Determine the (X, Y) coordinate at the center of the cell enclosing the given text.  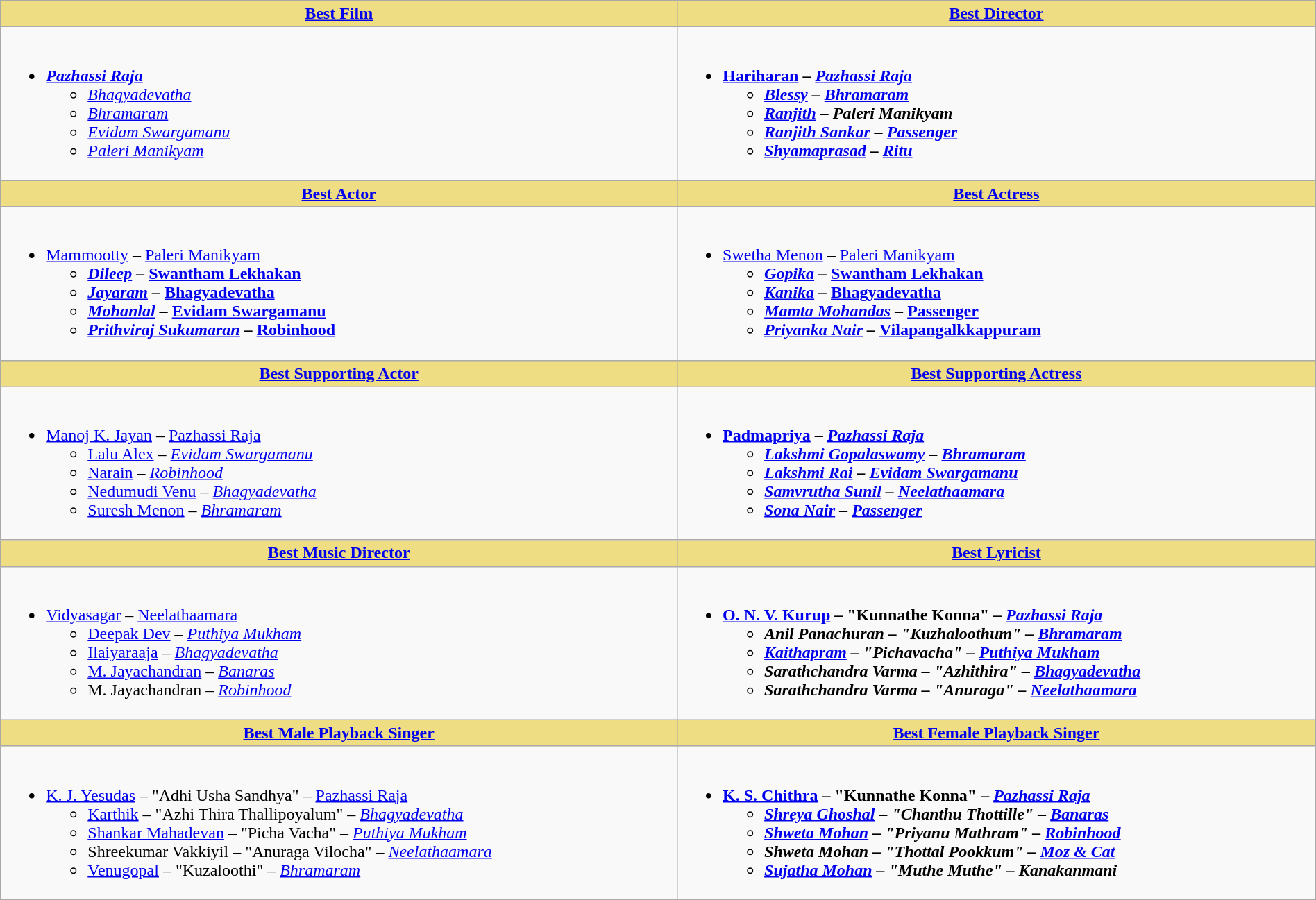
Best Music Director (339, 553)
Padmapriya – Pazhassi RajaLakshmi Gopalaswamy – BhramaramLakshmi Rai – Evidam SwargamanuSamvrutha Sunil – NeelathaamaraSona Nair – Passenger (997, 464)
Best Film (339, 14)
Manoj K. Jayan – Pazhassi RajaLalu Alex – Evidam SwargamanuNarain – RobinhoodNedumudi Venu – BhagyadevathaSuresh Menon – Bhramaram (339, 464)
Best Actress (997, 194)
Best Lyricist (997, 553)
Best Female Playback Singer (997, 733)
Best Supporting Actress (997, 373)
Vidyasagar – NeelathaamaraDeepak Dev – Puthiya MukhamIlaiyaraaja – BhagyadevathaM. Jayachandran – BanarasM. Jayachandran – Robinhood (339, 643)
Best Actor (339, 194)
Hariharan – Pazhassi RajaBlessy – BhramaramRanjith – Paleri ManikyamRanjith Sankar – PassengerShyamaprasad – Ritu (997, 104)
Mammootty – Paleri ManikyamDileep – Swantham LekhakanJayaram – BhagyadevathaMohanlal – Evidam SwargamanuPrithviraj Sukumaran – Robinhood (339, 283)
Best Supporting Actor (339, 373)
Best Director (997, 14)
Best Male Playback Singer (339, 733)
Pazhassi RajaBhagyadevathaBhramaramEvidam SwargamanuPaleri Manikyam (339, 104)
Swetha Menon – Paleri ManikyamGopika – Swantham LekhakanKanika – BhagyadevathaMamta Mohandas – PassengerPriyanka Nair – Vilapangalkkappuram (997, 283)
